Scan for the cell matching the given text and deliver its (x, y) coordinate at center. 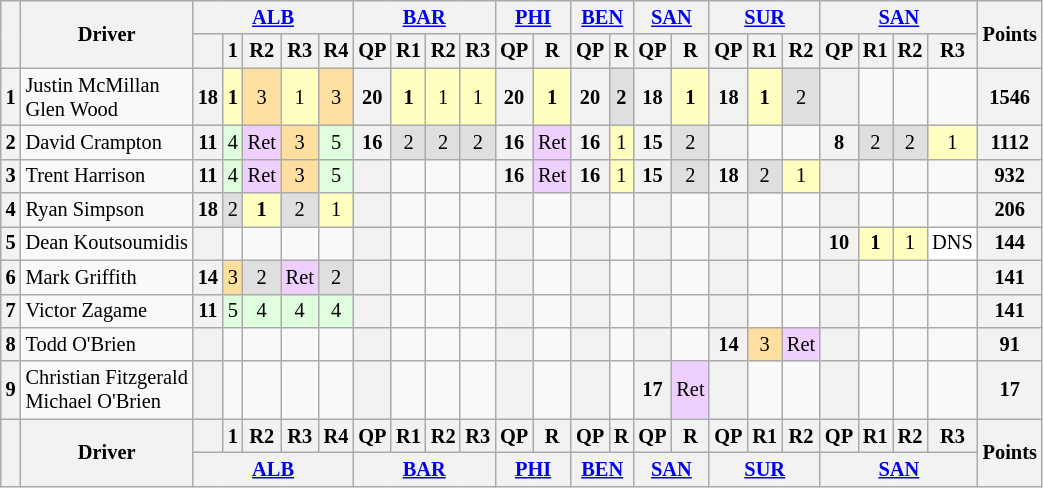
144 (1010, 243)
Ryan Simpson (107, 210)
Justin McMillan Glen Wood (107, 97)
Victor Zagame (107, 311)
1546 (1010, 97)
DNS (952, 243)
David Crampton (107, 142)
1112 (1010, 142)
Mark Griffith (107, 277)
9 (11, 390)
Todd O'Brien (107, 344)
7 (11, 311)
206 (1010, 210)
6 (11, 277)
932 (1010, 176)
Christian Fitzgerald Michael O'Brien (107, 390)
10 (839, 243)
Trent Harrison (107, 176)
91 (1010, 344)
Dean Koutsoumidis (107, 243)
